Return (X, Y) of the center of cell containing provided text 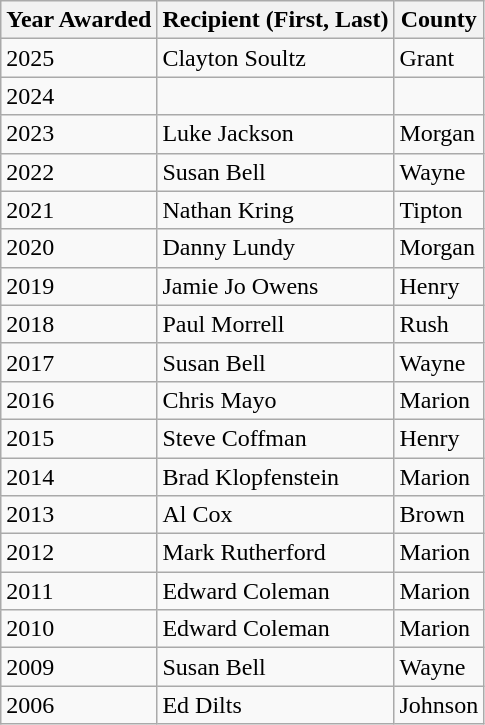
2020 (79, 248)
Steve Coffman (276, 438)
Year Awarded (79, 20)
Paul Morrell (276, 324)
Johnson (439, 705)
2012 (79, 553)
2013 (79, 515)
2025 (79, 58)
2019 (79, 286)
Nathan Kring (276, 210)
Danny Lundy (276, 248)
2015 (79, 438)
Rush (439, 324)
Grant (439, 58)
2014 (79, 477)
Recipient (First, Last) (276, 20)
2011 (79, 591)
Jamie Jo Owens (276, 286)
Mark Rutherford (276, 553)
2017 (79, 362)
County (439, 20)
Ed Dilts (276, 705)
Clayton Soultz (276, 58)
2009 (79, 667)
Tipton (439, 210)
2010 (79, 629)
2006 (79, 705)
Chris Mayo (276, 400)
2022 (79, 172)
Brad Klopfenstein (276, 477)
2023 (79, 134)
Brown (439, 515)
2024 (79, 96)
2021 (79, 210)
Al Cox (276, 515)
2016 (79, 400)
Luke Jackson (276, 134)
2018 (79, 324)
